From the cell containing the given text, extract its center point as [X, Y] coordinate. 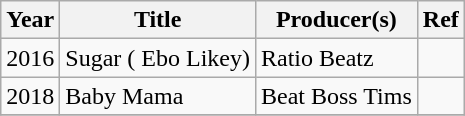
Sugar ( Ebo Likey) [158, 58]
Ref [440, 20]
Title [158, 20]
2018 [30, 96]
Producer(s) [336, 20]
Baby Mama [158, 96]
2016 [30, 58]
Ratio Beatz [336, 58]
Year [30, 20]
Beat Boss Tims [336, 96]
